Capture the cell that displays the provided text and extract its [x, y] central coordinate. 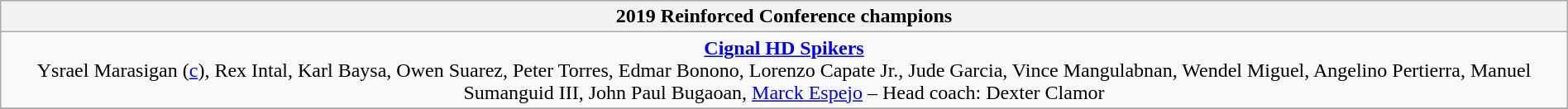
2019 Reinforced Conference champions [784, 17]
